Output the (x, y) coordinate of the center of the cell containing the given text.  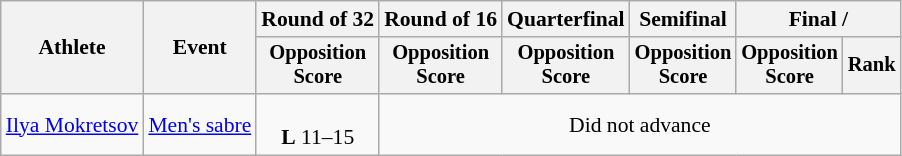
Quarterfinal (566, 19)
Ilya Mokretsov (72, 124)
Round of 16 (440, 19)
Men's sabre (200, 124)
L 11–15 (318, 124)
Round of 32 (318, 19)
Semifinal (684, 19)
Did not advance (640, 124)
Athlete (72, 48)
Rank (872, 66)
Final / (818, 19)
Event (200, 48)
